For the text-containing cell, return its midpoint in (X, Y) coordinate format. 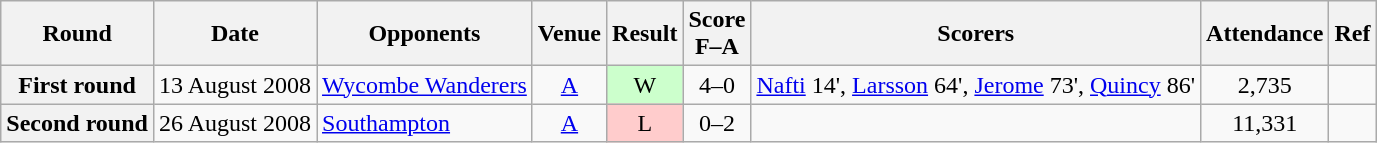
Wycombe Wanderers (424, 85)
13 August 2008 (234, 85)
11,331 (1265, 123)
Southampton (424, 123)
Attendance (1265, 34)
First round (78, 85)
L (645, 123)
Result (645, 34)
Opponents (424, 34)
4–0 (717, 85)
0–2 (717, 123)
Scorers (976, 34)
Venue (569, 34)
26 August 2008 (234, 123)
Ref (1352, 34)
Round (78, 34)
Nafti 14', Larsson 64', Jerome 73', Quincy 86' (976, 85)
ScoreF–A (717, 34)
Date (234, 34)
W (645, 85)
Second round (78, 123)
2,735 (1265, 85)
